Extract the (X, Y) coordinate from the center of the cell holding the provided text.  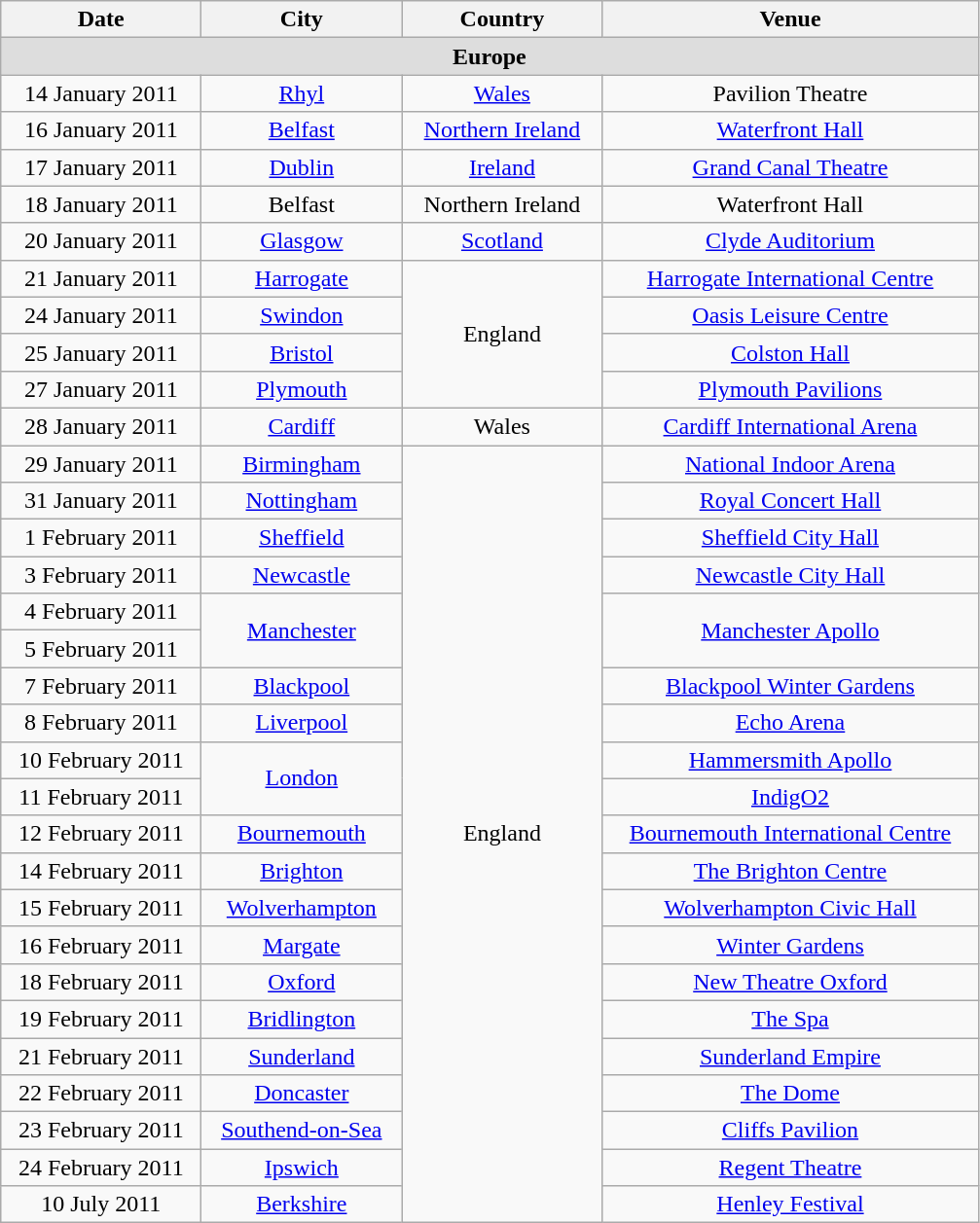
Wolverhampton Civic Hall (790, 908)
Manchester Apollo (790, 630)
Bournemouth (302, 834)
Cliffs Pavilion (790, 1131)
Pavilion Theatre (790, 93)
New Theatre Oxford (790, 982)
17 January 2011 (101, 167)
Sunderland (302, 1056)
Cardiff International Arena (790, 426)
Regent Theatre (790, 1168)
12 February 2011 (101, 834)
Sheffield (302, 538)
Brighton (302, 871)
Bournemouth International Centre (790, 834)
21 February 2011 (101, 1056)
15 February 2011 (101, 908)
Liverpool (302, 723)
Harrogate (302, 278)
4 February 2011 (101, 612)
Ireland (502, 167)
29 January 2011 (101, 464)
5 February 2011 (101, 649)
Newcastle (302, 575)
Bridlington (302, 1019)
Harrogate International Centre (790, 278)
Blackpool (302, 686)
Glasgow (302, 241)
Nottingham (302, 501)
20 January 2011 (101, 241)
Sunderland Empire (790, 1056)
Plymouth (302, 389)
23 February 2011 (101, 1131)
Country (502, 19)
Scotland (502, 241)
Grand Canal Theatre (790, 167)
Date (101, 19)
19 February 2011 (101, 1019)
Plymouth Pavilions (790, 389)
1 February 2011 (101, 538)
Doncaster (302, 1094)
28 January 2011 (101, 426)
Europe (490, 56)
Newcastle City Hall (790, 575)
Southend-on-Sea (302, 1131)
Wolverhampton (302, 908)
Bristol (302, 352)
27 January 2011 (101, 389)
22 February 2011 (101, 1094)
Berkshire (302, 1205)
Venue (790, 19)
18 January 2011 (101, 204)
16 February 2011 (101, 945)
Hammersmith Apollo (790, 760)
City (302, 19)
IndigO2 (790, 797)
Colston Hall (790, 352)
Rhyl (302, 93)
18 February 2011 (101, 982)
London (302, 778)
Ipswich (302, 1168)
25 January 2011 (101, 352)
National Indoor Arena (790, 464)
Swindon (302, 315)
3 February 2011 (101, 575)
21 January 2011 (101, 278)
Clyde Auditorium (790, 241)
16 January 2011 (101, 130)
Echo Arena (790, 723)
7 February 2011 (101, 686)
Royal Concert Hall (790, 501)
31 January 2011 (101, 501)
24 February 2011 (101, 1168)
8 February 2011 (101, 723)
The Spa (790, 1019)
14 February 2011 (101, 871)
Dublin (302, 167)
24 January 2011 (101, 315)
Blackpool Winter Gardens (790, 686)
11 February 2011 (101, 797)
Sheffield City Hall (790, 538)
Manchester (302, 630)
Oasis Leisure Centre (790, 315)
Margate (302, 945)
14 January 2011 (101, 93)
The Brighton Centre (790, 871)
Henley Festival (790, 1205)
10 February 2011 (101, 760)
Oxford (302, 982)
Birmingham (302, 464)
10 July 2011 (101, 1205)
Winter Gardens (790, 945)
The Dome (790, 1094)
Cardiff (302, 426)
